Return (X, Y) of the center of cell containing provided text 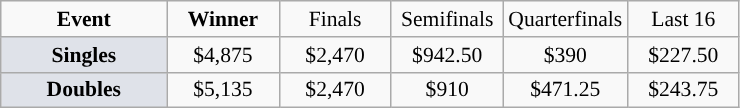
Semifinals (447, 19)
Singles (84, 55)
$942.50 (447, 55)
$910 (447, 90)
Winner (223, 19)
Last 16 (683, 19)
Finals (335, 19)
Event (84, 19)
Quarterfinals (565, 19)
$5,135 (223, 90)
$227.50 (683, 55)
$471.25 (565, 90)
$243.75 (683, 90)
$4,875 (223, 55)
$390 (565, 55)
Doubles (84, 90)
